Search for the cell housing the specified text and yield its (x, y) center coordinate. 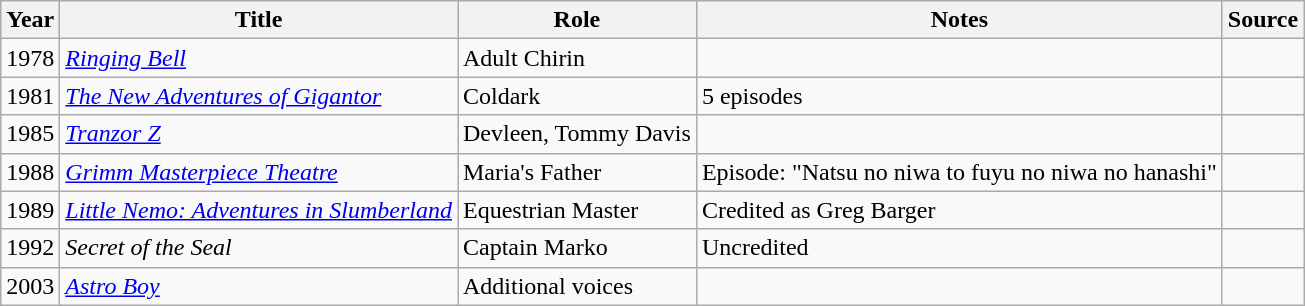
Title (259, 20)
Maria's Father (578, 172)
1978 (30, 58)
Credited as Greg Barger (959, 210)
1981 (30, 96)
Captain Marko (578, 248)
Notes (959, 20)
Year (30, 20)
5 episodes (959, 96)
Additional voices (578, 286)
1985 (30, 134)
Adult Chirin (578, 58)
Astro Boy (259, 286)
Little Nemo: Adventures in Slumberland (259, 210)
Source (1262, 20)
Tranzor Z (259, 134)
Devleen, Tommy Davis (578, 134)
1988 (30, 172)
Secret of the Seal (259, 248)
The New Adventures of Gigantor (259, 96)
Role (578, 20)
Coldark (578, 96)
Ringing Bell (259, 58)
2003 (30, 286)
Uncredited (959, 248)
Equestrian Master (578, 210)
Grimm Masterpiece Theatre (259, 172)
1989 (30, 210)
Episode: "Natsu no niwa to fuyu no niwa no hanashi" (959, 172)
1992 (30, 248)
